Extract the (X, Y) coordinate from the center of the cell holding the provided text.  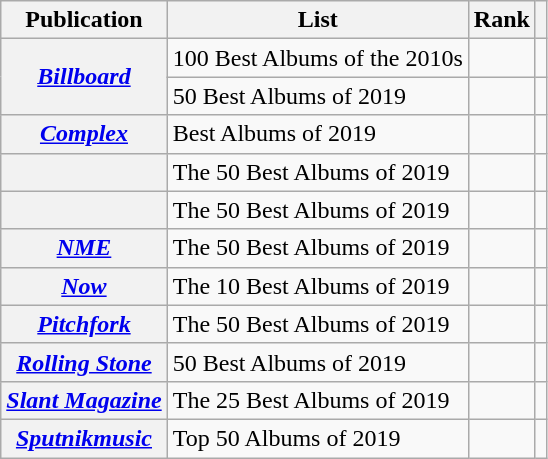
Best Albums of 2019 (318, 134)
Rank (502, 20)
List (318, 20)
Now (84, 286)
The 25 Best Albums of 2019 (318, 400)
100 Best Albums of the 2010s (318, 58)
Rolling Stone (84, 362)
The 10 Best Albums of 2019 (318, 286)
Pitchfork (84, 324)
Publication (84, 20)
NME (84, 248)
Billboard (84, 77)
Slant Magazine (84, 400)
Complex (84, 134)
Top 50 Albums of 2019 (318, 438)
Sputnikmusic (84, 438)
